Identify which cell holds the provided text, then report its (x, y) central coordinate. 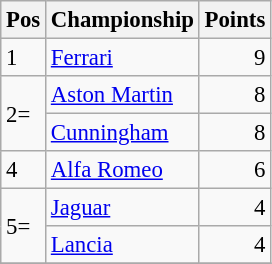
Ferrari (123, 58)
Alfa Romeo (123, 170)
2= (24, 114)
6 (234, 170)
Aston Martin (123, 95)
9 (234, 58)
Cunningham (123, 133)
Lancia (123, 245)
Jaguar (123, 208)
Championship (123, 20)
1 (24, 58)
Pos (24, 20)
5= (24, 226)
Points (234, 20)
